From the cell containing the given text, extract its center point as (X, Y) coordinate. 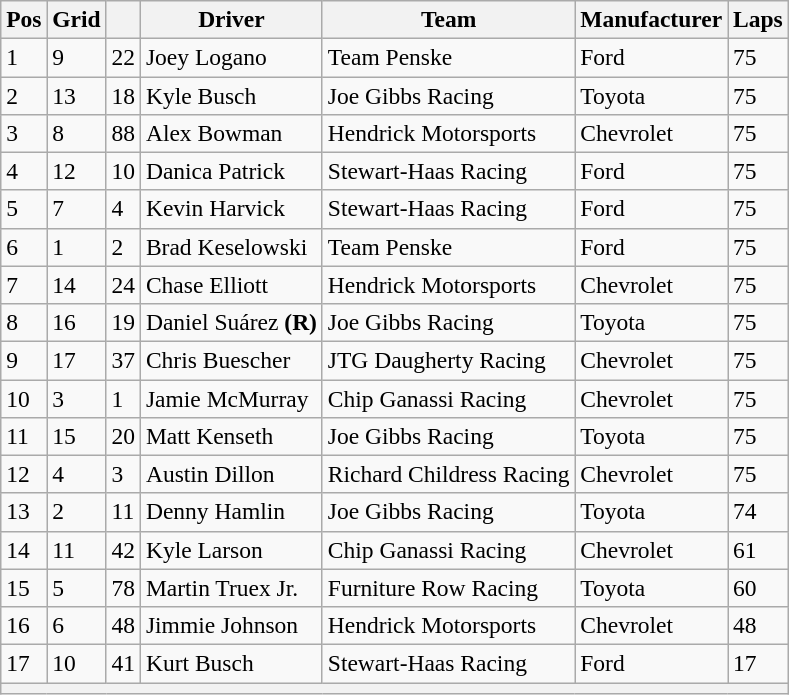
60 (758, 588)
24 (123, 285)
22 (123, 57)
Jimmie Johnson (231, 625)
78 (123, 588)
Pos (24, 19)
Kurt Busch (231, 663)
Joey Logano (231, 57)
Alex Bowman (231, 133)
37 (123, 360)
Grid (76, 19)
Brad Keselowski (231, 247)
Martin Truex Jr. (231, 588)
Richard Childress Racing (448, 474)
Laps (758, 19)
JTG Daugherty Racing (448, 360)
Daniel Suárez (R) (231, 322)
Kyle Larson (231, 550)
19 (123, 322)
88 (123, 133)
Chase Elliott (231, 285)
Denny Hamlin (231, 512)
Kyle Busch (231, 95)
Team (448, 19)
61 (758, 550)
Danica Patrick (231, 171)
Driver (231, 19)
Jamie McMurray (231, 398)
Manufacturer (652, 19)
42 (123, 550)
20 (123, 436)
74 (758, 512)
Kevin Harvick (231, 209)
41 (123, 663)
Chris Buescher (231, 360)
Matt Kenseth (231, 436)
18 (123, 95)
Austin Dillon (231, 474)
Furniture Row Racing (448, 588)
